Scan for the cell matching the given text and deliver its (x, y) coordinate at center. 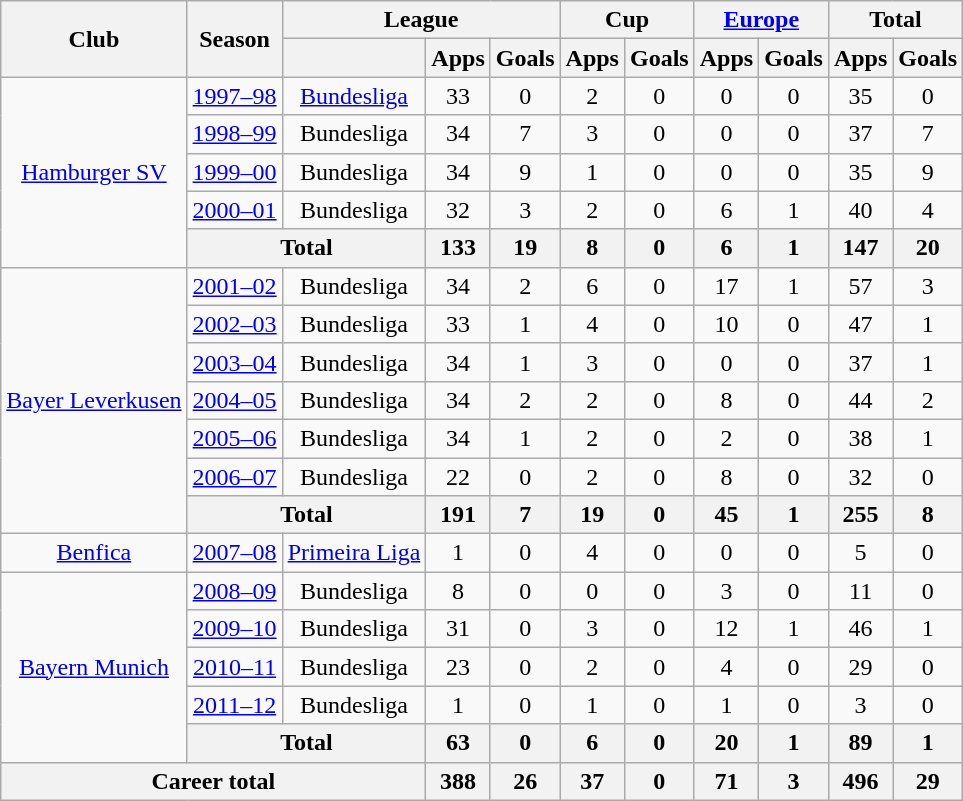
2001–02 (234, 286)
133 (458, 248)
Europe (761, 20)
63 (458, 743)
47 (860, 324)
Bayern Munich (94, 667)
17 (726, 286)
26 (525, 781)
89 (860, 743)
Benfica (94, 553)
45 (726, 515)
40 (860, 210)
1997–98 (234, 96)
2000–01 (234, 210)
Primeira Liga (354, 553)
Season (234, 39)
Hamburger SV (94, 172)
2011–12 (234, 705)
71 (726, 781)
11 (860, 591)
Career total (214, 781)
191 (458, 515)
22 (458, 477)
League (421, 20)
38 (860, 438)
2004–05 (234, 400)
2003–04 (234, 362)
Bayer Leverkusen (94, 400)
496 (860, 781)
388 (458, 781)
2008–09 (234, 591)
57 (860, 286)
2007–08 (234, 553)
5 (860, 553)
Club (94, 39)
31 (458, 629)
2009–10 (234, 629)
2002–03 (234, 324)
46 (860, 629)
23 (458, 667)
12 (726, 629)
2010–11 (234, 667)
1999–00 (234, 172)
2005–06 (234, 438)
2006–07 (234, 477)
255 (860, 515)
Cup (627, 20)
10 (726, 324)
1998–99 (234, 134)
44 (860, 400)
147 (860, 248)
